For the text-containing cell, return its midpoint in (X, Y) coordinate format. 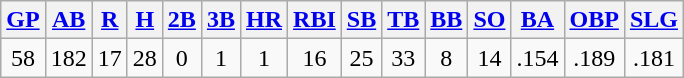
182 (68, 58)
TB (404, 20)
HR (264, 20)
8 (446, 58)
.189 (594, 58)
0 (182, 58)
3B (220, 20)
.154 (538, 58)
33 (404, 58)
2B (182, 20)
17 (110, 58)
R (110, 20)
OBP (594, 20)
16 (315, 58)
BA (538, 20)
RBI (315, 20)
28 (144, 58)
25 (361, 58)
58 (23, 58)
H (144, 20)
SB (361, 20)
SO (490, 20)
AB (68, 20)
SLG (654, 20)
BB (446, 20)
.181 (654, 58)
GP (23, 20)
14 (490, 58)
